Locate the cell with the specified text and output its (X, Y) center coordinate. 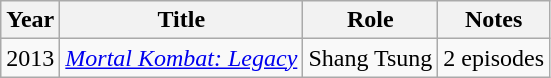
Title (182, 20)
Mortal Kombat: Legacy (182, 58)
Shang Tsung (370, 58)
Notes (494, 20)
2 episodes (494, 58)
Role (370, 20)
2013 (30, 58)
Year (30, 20)
